Locate the cell with the specified text and output its [X, Y] center coordinate. 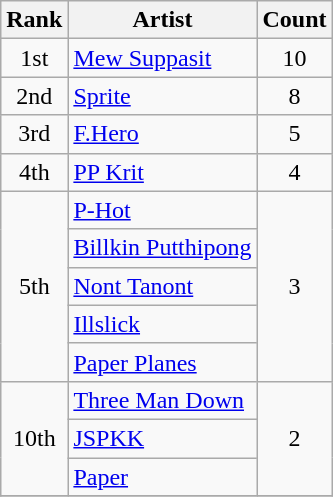
Artist [162, 20]
10th [34, 438]
Sprite [162, 96]
Paper [162, 477]
PP Krit [162, 172]
Nont Tanont [162, 286]
F.Hero [162, 134]
1st [34, 58]
3 [294, 286]
Mew Suppasit [162, 58]
8 [294, 96]
JSPKK [162, 438]
2nd [34, 96]
Paper Planes [162, 362]
Rank [34, 20]
4th [34, 172]
3rd [34, 134]
Billkin Putthipong [162, 248]
5th [34, 286]
Count [294, 20]
4 [294, 172]
10 [294, 58]
5 [294, 134]
P-Hot [162, 210]
Illslick [162, 324]
Three Man Down [162, 400]
2 [294, 438]
